For the text-containing cell, return its midpoint in (X, Y) coordinate format. 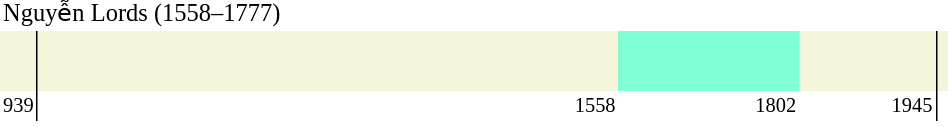
1802 (710, 106)
1945 (867, 106)
939 (19, 106)
1558 (328, 106)
